Return the (X, Y) coordinate for the center point of the cell that contains the specified text.  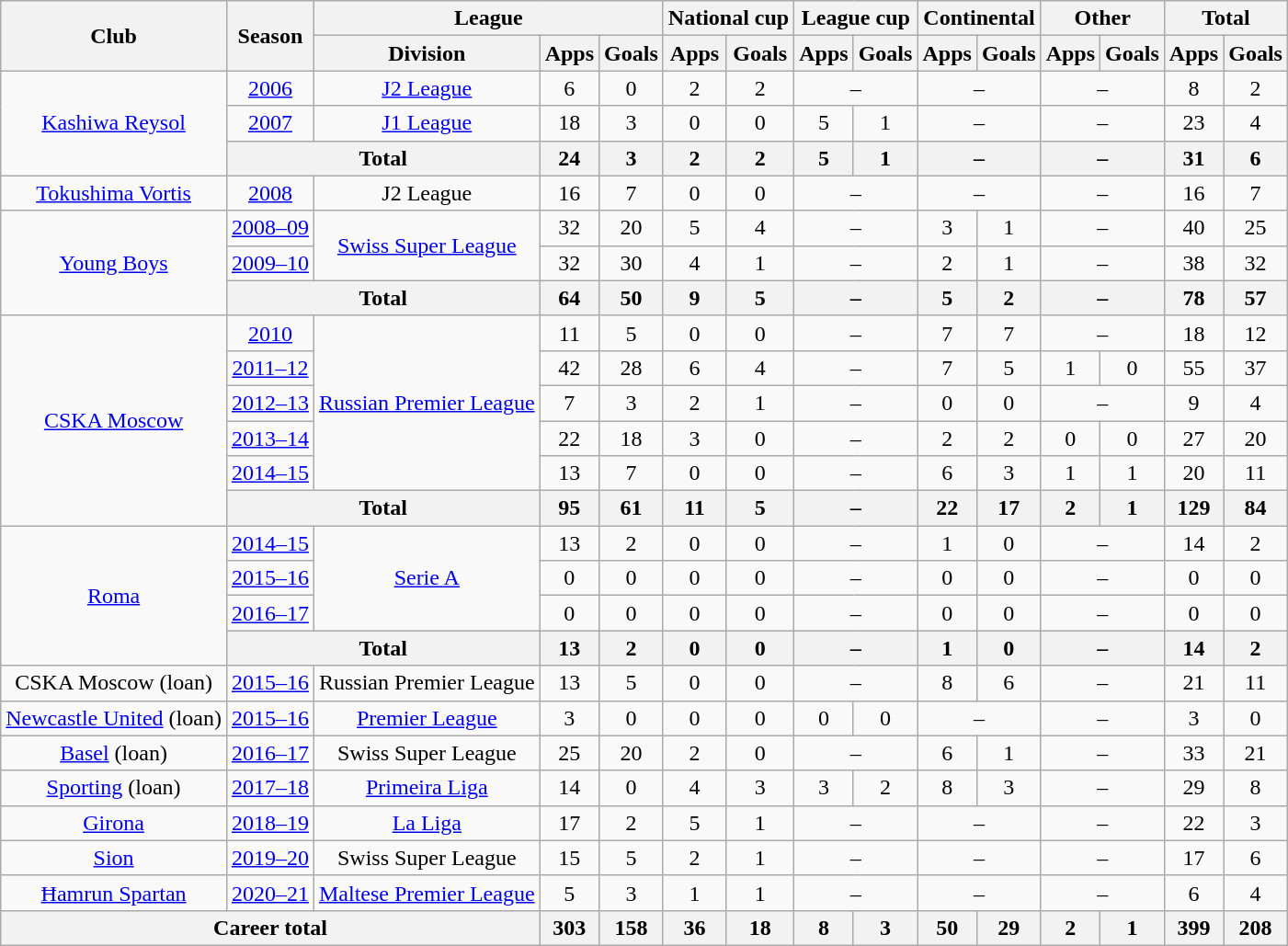
CSKA Moscow (114, 420)
2020–21 (270, 893)
84 (1256, 508)
Career total (270, 928)
36 (694, 928)
Serie A (427, 578)
Continental (979, 18)
Maltese Premier League (427, 893)
2017–18 (270, 788)
Club (114, 36)
Tokushima Vortis (114, 193)
2010 (270, 333)
158 (632, 928)
CSKA Moscow (loan) (114, 683)
Other (1102, 18)
31 (1193, 158)
42 (569, 368)
2008 (270, 193)
129 (1193, 508)
30 (632, 263)
2013–14 (270, 439)
Roma (114, 596)
2006 (270, 88)
League (488, 18)
Newcastle United (loan) (114, 718)
95 (569, 508)
12 (1256, 333)
57 (1256, 298)
Sion (114, 858)
Young Boys (114, 263)
37 (1256, 368)
Premier League (427, 718)
23 (1193, 123)
27 (1193, 439)
2018–19 (270, 823)
Girona (114, 823)
399 (1193, 928)
64 (569, 298)
15 (569, 858)
Season (270, 36)
303 (569, 928)
2008–09 (270, 228)
2012–13 (270, 403)
78 (1193, 298)
Basel (loan) (114, 753)
55 (1193, 368)
2011–12 (270, 368)
208 (1256, 928)
Sporting (loan) (114, 788)
National cup (728, 18)
Division (427, 53)
Primeira Liga (427, 788)
J1 League (427, 123)
24 (569, 158)
League cup (856, 18)
40 (1193, 228)
2009–10 (270, 263)
Ħamrun Spartan (114, 893)
2007 (270, 123)
38 (1193, 263)
La Liga (427, 823)
Kashiwa Reysol (114, 123)
61 (632, 508)
33 (1193, 753)
2019–20 (270, 858)
28 (632, 368)
